Pinpoint the cell where the given text exists, returning its (x, y) midpoint coordinate. 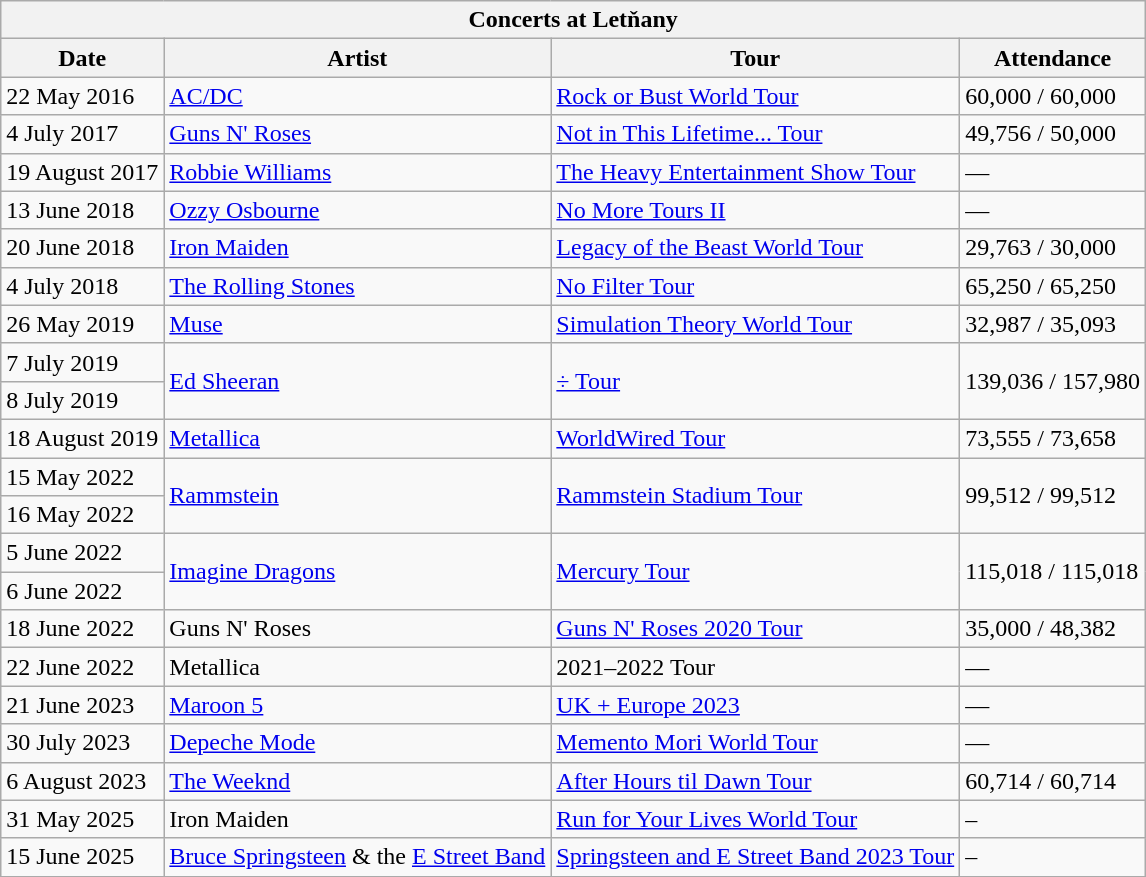
22 June 2022 (82, 667)
Simulation Theory World Tour (756, 324)
65,250 / 65,250 (1053, 286)
21 June 2023 (82, 705)
UK + Europe 2023 (756, 705)
2021–2022 Tour (756, 667)
49,756 / 50,000 (1053, 134)
Date (82, 58)
29,763 / 30,000 (1053, 248)
Depeche Mode (358, 743)
13 June 2018 (82, 210)
35,000 / 48,382 (1053, 629)
139,036 / 157,980 (1053, 381)
4 July 2017 (82, 134)
No Filter Tour (756, 286)
AC/DC (358, 96)
÷ Tour (756, 381)
Guns N' Roses 2020 Tour (756, 629)
6 June 2022 (82, 591)
Springsteen and E Street Band 2023 Tour (756, 857)
Rammstein Stadium Tour (756, 496)
60,714 / 60,714 (1053, 781)
Concerts at Letňany (574, 20)
Imagine Dragons (358, 572)
6 August 2023 (82, 781)
The Heavy Entertainment Show Tour (756, 172)
Bruce Springsteen & the E Street Band (358, 857)
The Rolling Stones (358, 286)
Legacy of the Beast World Tour (756, 248)
8 July 2019 (82, 400)
15 June 2025 (82, 857)
99,512 / 99,512 (1053, 496)
4 July 2018 (82, 286)
115,018 / 115,018 (1053, 572)
60,000 / 60,000 (1053, 96)
31 May 2025 (82, 819)
5 June 2022 (82, 553)
7 July 2019 (82, 362)
19 August 2017 (82, 172)
Artist (358, 58)
32,987 / 35,093 (1053, 324)
No More Tours II (756, 210)
Rammstein (358, 496)
73,555 / 73,658 (1053, 438)
Ozzy Osbourne (358, 210)
22 May 2016 (82, 96)
Memento Mori World Tour (756, 743)
Maroon 5 (358, 705)
Ed Sheeran (358, 381)
16 May 2022 (82, 515)
Rock or Bust World Tour (756, 96)
18 June 2022 (82, 629)
Muse (358, 324)
Run for Your Lives World Tour (756, 819)
15 May 2022 (82, 477)
Tour (756, 58)
The Weeknd (358, 781)
Robbie Williams (358, 172)
Mercury Tour (756, 572)
Attendance (1053, 58)
After Hours til Dawn Tour (756, 781)
20 June 2018 (82, 248)
WorldWired Tour (756, 438)
30 July 2023 (82, 743)
18 August 2019 (82, 438)
26 May 2019 (82, 324)
Not in This Lifetime... Tour (756, 134)
